Extract the [X, Y] coordinate from the center of the cell holding the provided text.  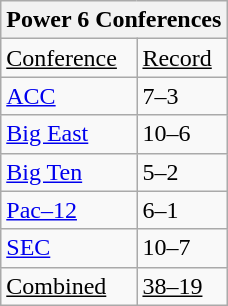
Power 6 Conferences [114, 20]
38–19 [182, 286]
Big Ten [69, 172]
10–7 [182, 248]
5–2 [182, 172]
10–6 [182, 134]
Combined [69, 286]
Record [182, 58]
6–1 [182, 210]
Pac–12 [69, 210]
ACC [69, 96]
SEC [69, 248]
Big East [69, 134]
Conference [69, 58]
7–3 [182, 96]
